Search for the cell housing the specified text and yield its (X, Y) center coordinate. 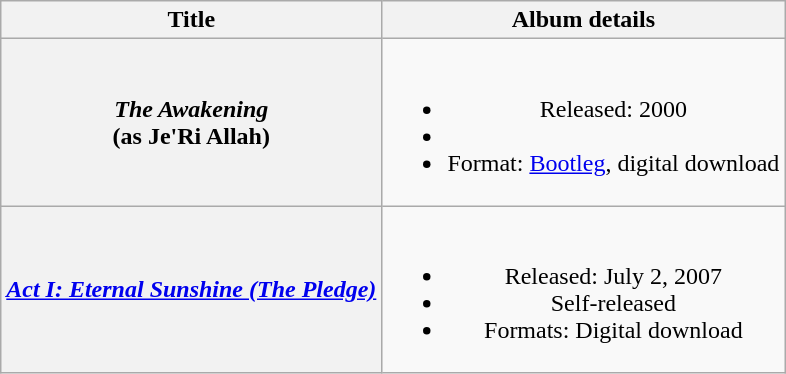
Act I: Eternal Sunshine (The Pledge) (192, 290)
Released: 2000Format: Bootleg, digital download (584, 122)
Album details (584, 20)
The Awakening (as Je'Ri Allah) (192, 122)
Released: July 2, 2007Self-releasedFormats: Digital download (584, 290)
Title (192, 20)
